Identify which cell holds the provided text, then report its (x, y) central coordinate. 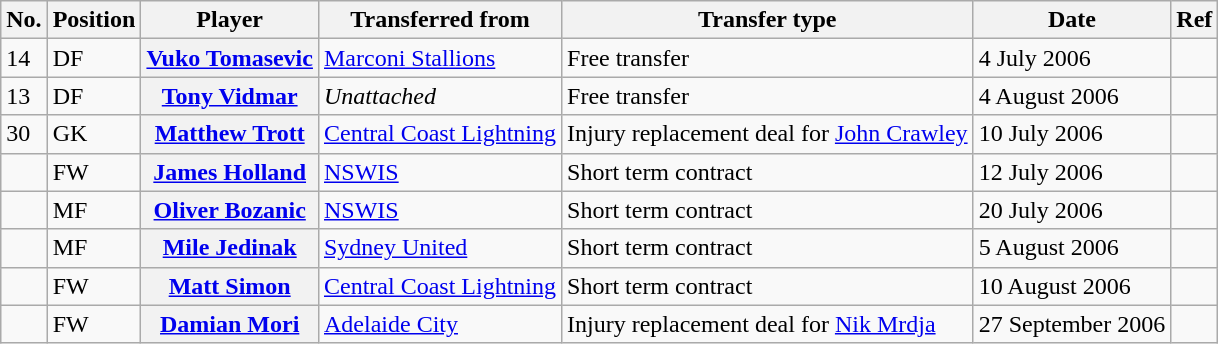
James Holland (230, 172)
10 August 2006 (1072, 286)
Injury replacement deal for John Crawley (768, 134)
14 (24, 58)
Adelaide City (440, 324)
Oliver Bozanic (230, 210)
Sydney United (440, 248)
Date (1072, 20)
Tony Vidmar (230, 96)
Marconi Stallions (440, 58)
12 July 2006 (1072, 172)
Player (230, 20)
Matthew Trott (230, 134)
4 August 2006 (1072, 96)
GK (94, 134)
Matt Simon (230, 286)
No. (24, 20)
13 (24, 96)
Position (94, 20)
4 July 2006 (1072, 58)
Unattached (440, 96)
Injury replacement deal for Nik Mrdja (768, 324)
Transfer type (768, 20)
20 July 2006 (1072, 210)
27 September 2006 (1072, 324)
5 August 2006 (1072, 248)
30 (24, 134)
Ref (1194, 20)
10 July 2006 (1072, 134)
Vuko Tomasevic (230, 58)
Mile Jedinak (230, 248)
Transferred from (440, 20)
Damian Mori (230, 324)
